Locate the cell with the specified text and output its (x, y) center coordinate. 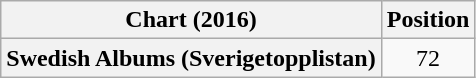
72 (428, 58)
Position (428, 20)
Chart (2016) (191, 20)
Swedish Albums (Sverigetopplistan) (191, 58)
